Locate the cell with the specified text and output its [x, y] center coordinate. 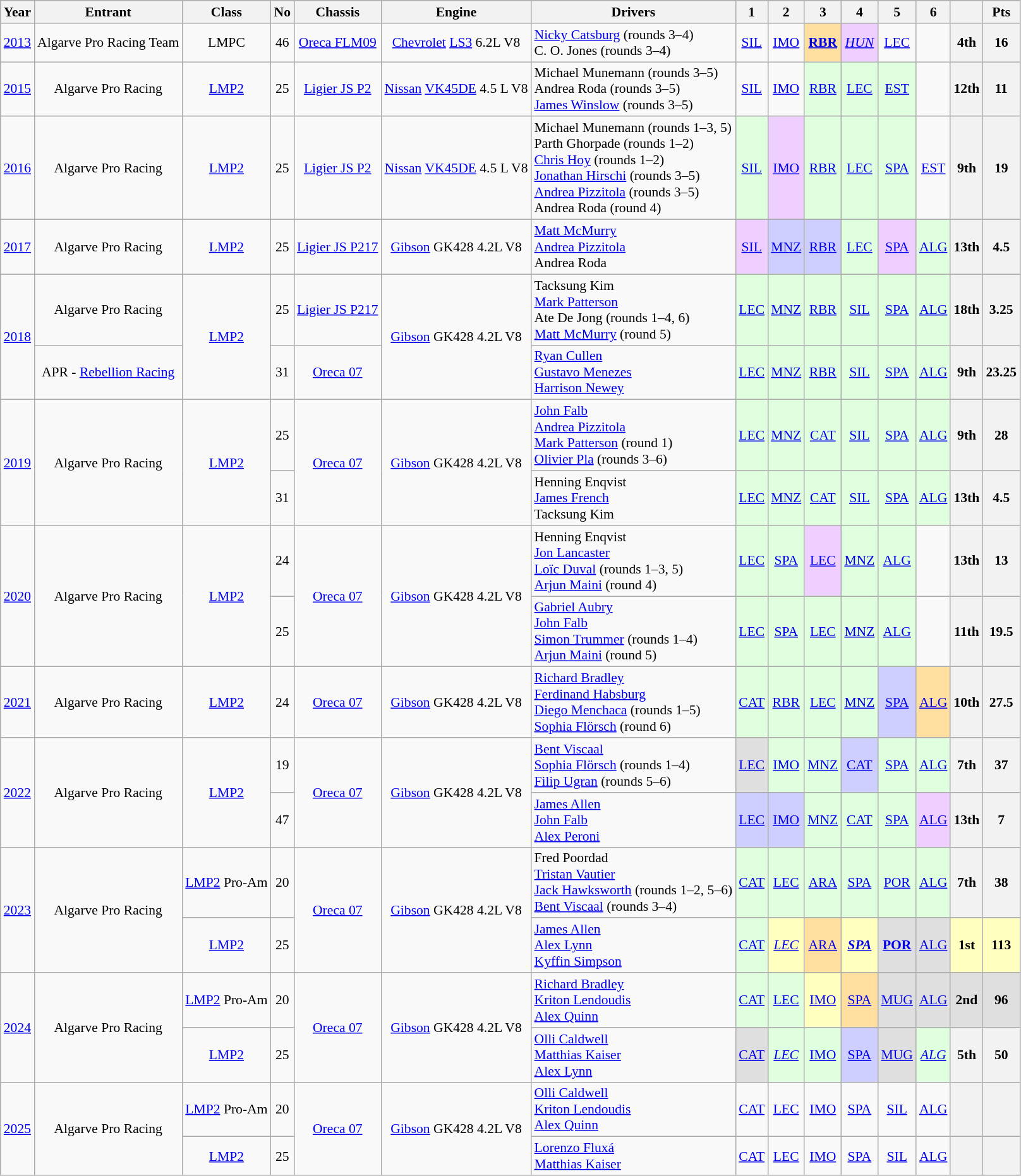
2nd [967, 1000]
23.25 [1001, 373]
2025 [18, 1129]
Olli Caldwell Kriton Lendoudis Alex Quinn [634, 1109]
Year [18, 12]
1st [967, 946]
LMPC [226, 43]
Henning Enqvist James French Tacksung Kim [634, 498]
5th [967, 1055]
Ryan Cullen Gustavo Menezes Harrison Newey [634, 373]
2023 [18, 909]
2015 [18, 90]
11th [967, 632]
7 [1001, 820]
Oreca FLM09 [337, 43]
No [283, 12]
2021 [18, 702]
5 [897, 12]
Pts [1001, 12]
12th [967, 90]
Engine [456, 12]
Chevrolet LS3 6.2L V8 [456, 43]
Bent Viscaal Sophia Flörsch (rounds 1–4) Filip Ugran (rounds 5–6) [634, 765]
16 [1001, 43]
Algarve Pro Racing Team [108, 43]
Richard Bradley Ferdinand Habsburg Diego Menchaca (rounds 1–5) Sophia Flörsch (round 6) [634, 702]
10th [967, 702]
Class [226, 12]
Lorenzo Fluxá Matthias Kaiser [634, 1156]
APR - Rebellion Racing [108, 373]
2022 [18, 792]
113 [1001, 946]
2024 [18, 1027]
2018 [18, 337]
Fred Poordad Tristan Vautier Jack Hawksworth (rounds 1–2, 5–6) Bent Viscaal (rounds 3–4) [634, 882]
James Allen Alex Lynn Kyffin Simpson [634, 946]
19.5 [1001, 632]
3.25 [1001, 309]
47 [283, 820]
John Falb Andrea Pizzitola Mark Patterson (round 1) Olivier Pla (rounds 3–6) [634, 435]
Gabriel Aubry John Falb Simon Trummer (rounds 1–4) Arjun Maini (round 5) [634, 632]
Drivers [634, 12]
50 [1001, 1055]
27.5 [1001, 702]
Olli Caldwell Matthias Kaiser Alex Lynn [634, 1055]
1 [752, 12]
96 [1001, 1000]
38 [1001, 882]
James Allen John Falb Alex Peroni [634, 820]
4 [859, 12]
2017 [18, 248]
4th [967, 43]
Henning Enqvist Jon Lancaster Loïc Duval (rounds 1–3, 5) Arjun Maini (round 4) [634, 561]
13 [1001, 561]
6 [933, 12]
11 [1001, 90]
Entrant [108, 12]
HUN [859, 43]
Nicky Catsburg (rounds 3–4) C. O. Jones (rounds 3–4) [634, 43]
Chassis [337, 12]
Matt McMurry Andrea Pizzitola Andrea Roda [634, 248]
Michael Munemann (rounds 3–5) Andrea Roda (rounds 3–5) James Winslow (rounds 3–5) [634, 90]
2013 [18, 43]
37 [1001, 765]
46 [283, 43]
Richard Bradley Kriton Lendoudis Alex Quinn [634, 1000]
2016 [18, 168]
2020 [18, 596]
18th [967, 309]
2019 [18, 462]
28 [1001, 435]
3 [823, 12]
Tacksung Kim Mark Patterson Ate De Jong (rounds 1–4, 6) Matt McMurry (round 5) [634, 309]
2 [786, 12]
